Scan for the cell matching the given text and deliver its (x, y) coordinate at center. 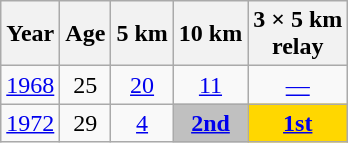
1st (298, 123)
1968 (30, 85)
5 km (142, 34)
20 (142, 85)
Year (30, 34)
4 (142, 123)
10 km (210, 34)
2nd (210, 123)
1972 (30, 123)
11 (210, 85)
29 (86, 123)
3 × 5 kmrelay (298, 34)
25 (86, 85)
— (298, 85)
Age (86, 34)
